From the cell containing the given text, extract its center point as [X, Y] coordinate. 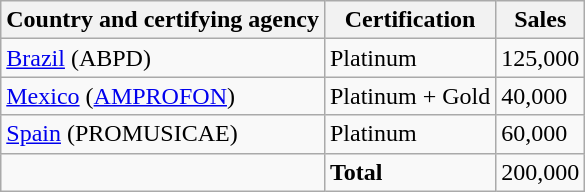
Certification [410, 20]
Brazil (ABPD) [163, 58]
40,000 [540, 96]
Sales [540, 20]
Platinum + Gold [410, 96]
Total [410, 172]
Mexico (AMPROFON) [163, 96]
Country and certifying agency [163, 20]
200,000 [540, 172]
60,000 [540, 134]
125,000 [540, 58]
Spain (PROMUSICAE) [163, 134]
